Return [x, y] of the center of cell containing provided text 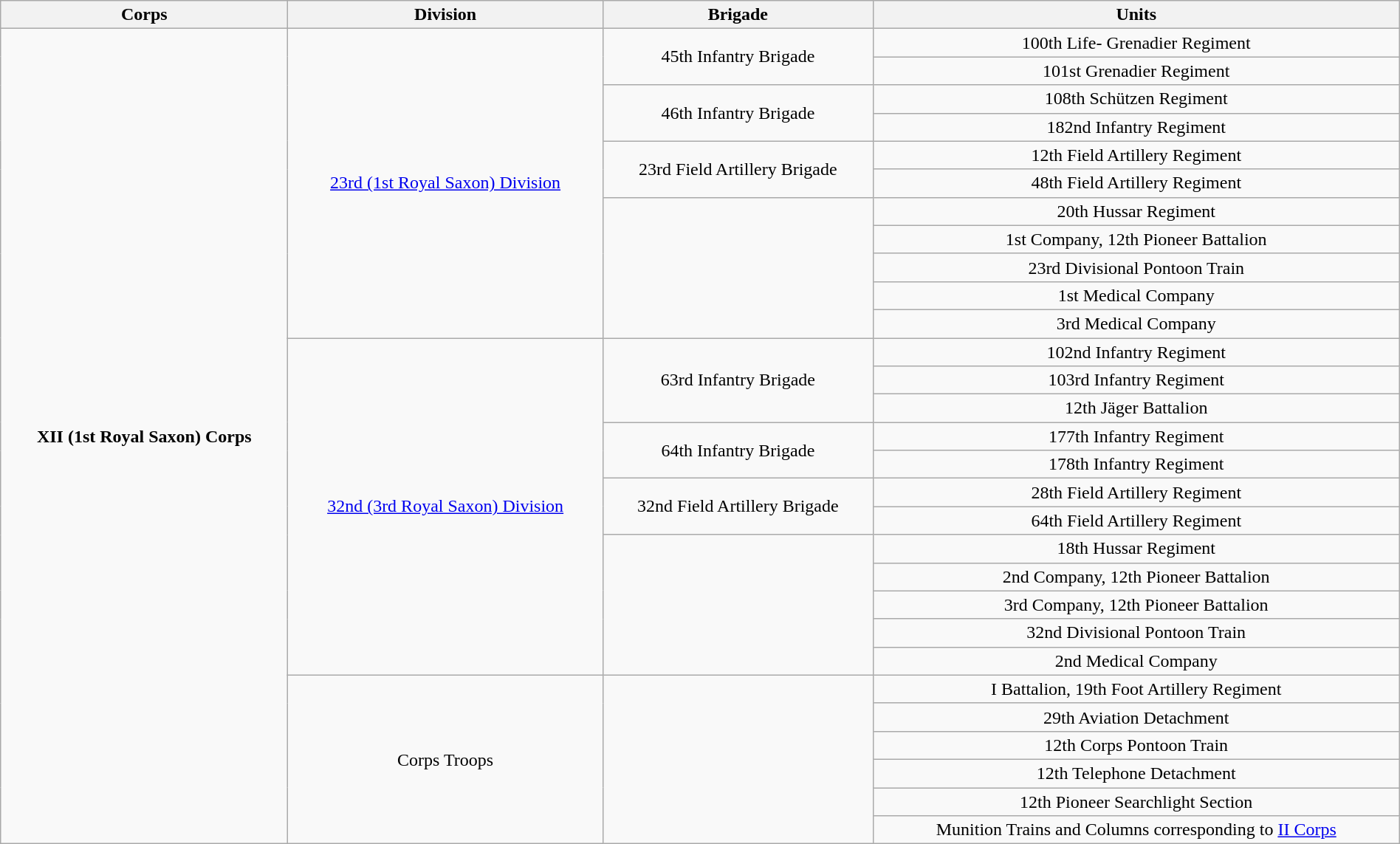
32nd Divisional Pontoon Train [1136, 633]
Division [446, 15]
2nd Medical Company [1136, 661]
64th Infantry Brigade [738, 450]
I Battalion, 19th Foot Artillery Regiment [1136, 689]
XII (1st Royal Saxon) Corps [145, 436]
182nd Infantry Regiment [1136, 127]
1st Medical Company [1136, 295]
23rd (1st Royal Saxon) Division [446, 183]
28th Field Artillery Regiment [1136, 493]
12th Telephone Detachment [1136, 773]
48th Field Artillery Regiment [1136, 183]
108th Schützen Regiment [1136, 99]
63rd Infantry Brigade [738, 380]
20th Hussar Regiment [1136, 211]
23rd Field Artillery Brigade [738, 169]
3rd Company, 12th Pioneer Battalion [1136, 605]
64th Field Artillery Regiment [1136, 521]
101st Grenadier Regiment [1136, 71]
3rd Medical Company [1136, 323]
12th Field Artillery Regiment [1136, 155]
12th Jäger Battalion [1136, 408]
32nd Field Artillery Brigade [738, 507]
100th Life- Grenadier Regiment [1136, 43]
103rd Infantry Regiment [1136, 380]
29th Aviation Detachment [1136, 717]
102nd Infantry Regiment [1136, 352]
Munition Trains and Columns corresponding to II Corps [1136, 830]
177th Infantry Regiment [1136, 436]
18th Hussar Regiment [1136, 549]
178th Infantry Regiment [1136, 464]
23rd Divisional Pontoon Train [1136, 267]
12th Corps Pontoon Train [1136, 745]
Corps Troops [446, 759]
1st Company, 12th Pioneer Battalion [1136, 239]
45th Infantry Brigade [738, 57]
2nd Company, 12th Pioneer Battalion [1136, 577]
12th Pioneer Searchlight Section [1136, 801]
46th Infantry Brigade [738, 113]
Units [1136, 15]
Brigade [738, 15]
32nd (3rd Royal Saxon) Division [446, 507]
Corps [145, 15]
